Output the (X, Y) coordinate of the center of the cell containing the given text.  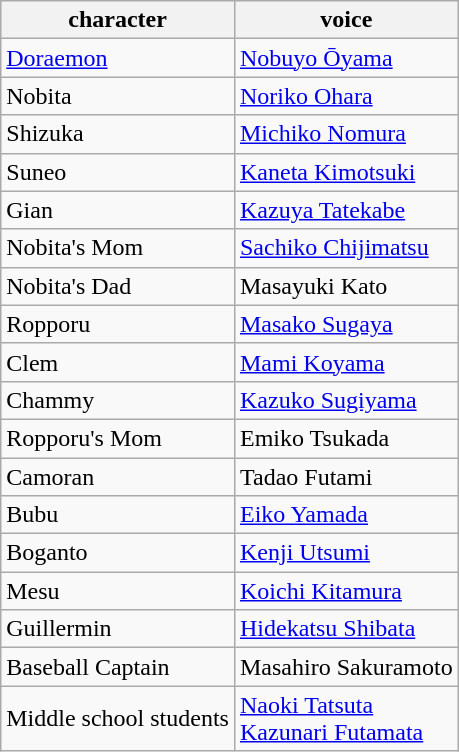
Naoki TatsutaKazunari Futamata (346, 718)
Nobita (118, 96)
Eiko Yamada (346, 515)
Kenji Utsumi (346, 553)
Kazuya Tatekabe (346, 210)
voice (346, 20)
Michiko Nomura (346, 134)
Ropporu's Mom (118, 438)
Ropporu (118, 324)
Hidekatsu Shibata (346, 629)
Koichi Kitamura (346, 591)
Clem (118, 362)
Noriko Ohara (346, 96)
Masayuki Kato (346, 286)
Masahiro Sakuramoto (346, 667)
Suneo (118, 172)
Middle school students (118, 718)
Bubu (118, 515)
Mesu (118, 591)
Mami Koyama (346, 362)
Kaneta Kimotsuki (346, 172)
Doraemon (118, 58)
Chammy (118, 400)
Masako Sugaya (346, 324)
character (118, 20)
Camoran (118, 477)
Guillermin (118, 629)
Shizuka (118, 134)
Boganto (118, 553)
Nobita's Mom (118, 248)
Sachiko Chijimatsu (346, 248)
Baseball Captain (118, 667)
Tadao Futami (346, 477)
Kazuko Sugiyama (346, 400)
Nobuyo Ōyama (346, 58)
Gian (118, 210)
Nobita's Dad (118, 286)
Emiko Tsukada (346, 438)
